For the text-containing cell, return its midpoint in [x, y] coordinate format. 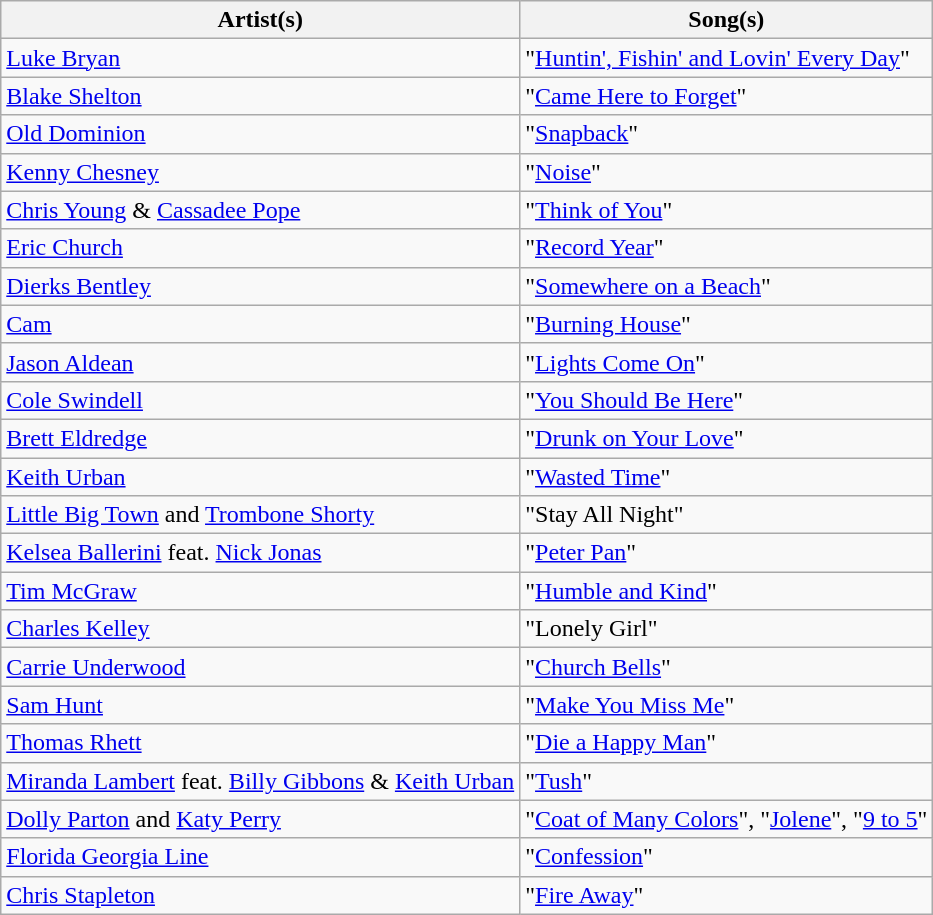
Keith Urban [260, 477]
"Lights Come On" [726, 362]
Little Big Town and Trombone Shorty [260, 515]
Florida Georgia Line [260, 857]
"You Should Be Here" [726, 400]
Thomas Rhett [260, 743]
Old Dominion [260, 134]
Chris Stapleton [260, 895]
"Confession" [726, 857]
Eric Church [260, 248]
Brett Eldredge [260, 438]
Kelsea Ballerini feat. Nick Jonas [260, 553]
Dierks Bentley [260, 286]
Chris Young & Cassadee Pope [260, 210]
"Record Year" [726, 248]
"Die a Happy Man" [726, 743]
Jason Aldean [260, 362]
"Came Here to Forget" [726, 96]
Cole Swindell [260, 400]
Artist(s) [260, 20]
"Wasted Time" [726, 477]
"Humble and Kind" [726, 591]
"Noise" [726, 172]
"Fire Away" [726, 895]
"Coat of Many Colors", "Jolene", "9 to 5" [726, 819]
"Burning House" [726, 324]
Blake Shelton [260, 96]
Charles Kelley [260, 629]
"Think of You" [726, 210]
Song(s) [726, 20]
Carrie Underwood [260, 667]
"Stay All Night" [726, 515]
Luke Bryan [260, 58]
"Somewhere on a Beach" [726, 286]
"Snapback" [726, 134]
Miranda Lambert feat. Billy Gibbons & Keith Urban [260, 781]
"Tush" [726, 781]
"Huntin', Fishin' and Lovin' Every Day" [726, 58]
"Peter Pan" [726, 553]
"Lonely Girl" [726, 629]
"Drunk on Your Love" [726, 438]
"Church Bells" [726, 667]
Kenny Chesney [260, 172]
"Make You Miss Me" [726, 705]
Cam [260, 324]
Dolly Parton and Katy Perry [260, 819]
Sam Hunt [260, 705]
Tim McGraw [260, 591]
